Scan for the cell matching the given text and deliver its [x, y] coordinate at center. 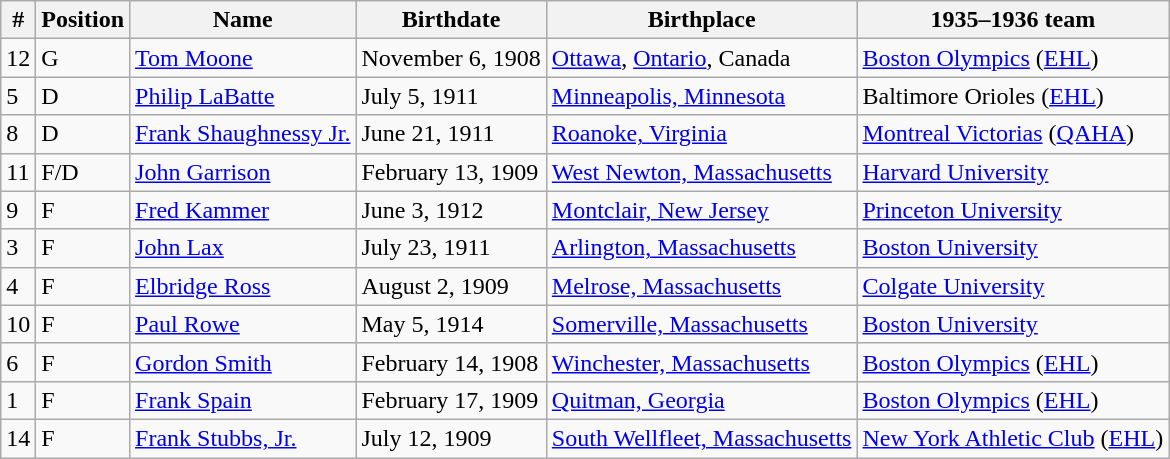
6 [18, 362]
8 [18, 134]
12 [18, 58]
4 [18, 286]
June 3, 1912 [451, 210]
Paul Rowe [243, 324]
West Newton, Massachusetts [702, 172]
Birthplace [702, 20]
Baltimore Orioles (EHL) [1013, 96]
Birthdate [451, 20]
Somerville, Massachusetts [702, 324]
Frank Spain [243, 400]
# [18, 20]
November 6, 1908 [451, 58]
3 [18, 248]
Arlington, Massachusetts [702, 248]
Name [243, 20]
9 [18, 210]
Gordon Smith [243, 362]
July 23, 1911 [451, 248]
1935–1936 team [1013, 20]
John Lax [243, 248]
G [83, 58]
Frank Shaughnessy Jr. [243, 134]
Montreal Victorias (QAHA) [1013, 134]
Roanoke, Virginia [702, 134]
February 14, 1908 [451, 362]
Frank Stubbs, Jr. [243, 438]
1 [18, 400]
South Wellfleet, Massachusetts [702, 438]
February 17, 1909 [451, 400]
Fred Kammer [243, 210]
June 21, 1911 [451, 134]
Position [83, 20]
Elbridge Ross [243, 286]
July 5, 1911 [451, 96]
11 [18, 172]
Quitman, Georgia [702, 400]
May 5, 1914 [451, 324]
Princeton University [1013, 210]
5 [18, 96]
Philip LaBatte [243, 96]
Minneapolis, Minnesota [702, 96]
February 13, 1909 [451, 172]
Colgate University [1013, 286]
F/D [83, 172]
New York Athletic Club (EHL) [1013, 438]
Melrose, Massachusetts [702, 286]
John Garrison [243, 172]
Ottawa, Ontario, Canada [702, 58]
Winchester, Massachusetts [702, 362]
Harvard University [1013, 172]
10 [18, 324]
14 [18, 438]
Montclair, New Jersey [702, 210]
Tom Moone [243, 58]
July 12, 1909 [451, 438]
August 2, 1909 [451, 286]
